Locate the cell with the specified text and output its (X, Y) center coordinate. 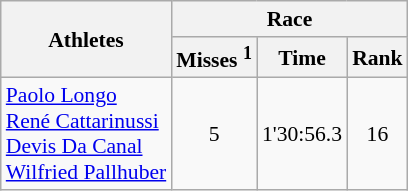
Time (302, 58)
1'30:56.3 (302, 134)
5 (214, 134)
Rank (378, 58)
Athletes (86, 40)
Paolo LongoRené CattarinussiDevis Da CanalWilfried Pallhuber (86, 134)
Misses 1 (214, 58)
16 (378, 134)
Race (289, 19)
